For the text-containing cell, return its midpoint in [X, Y] coordinate format. 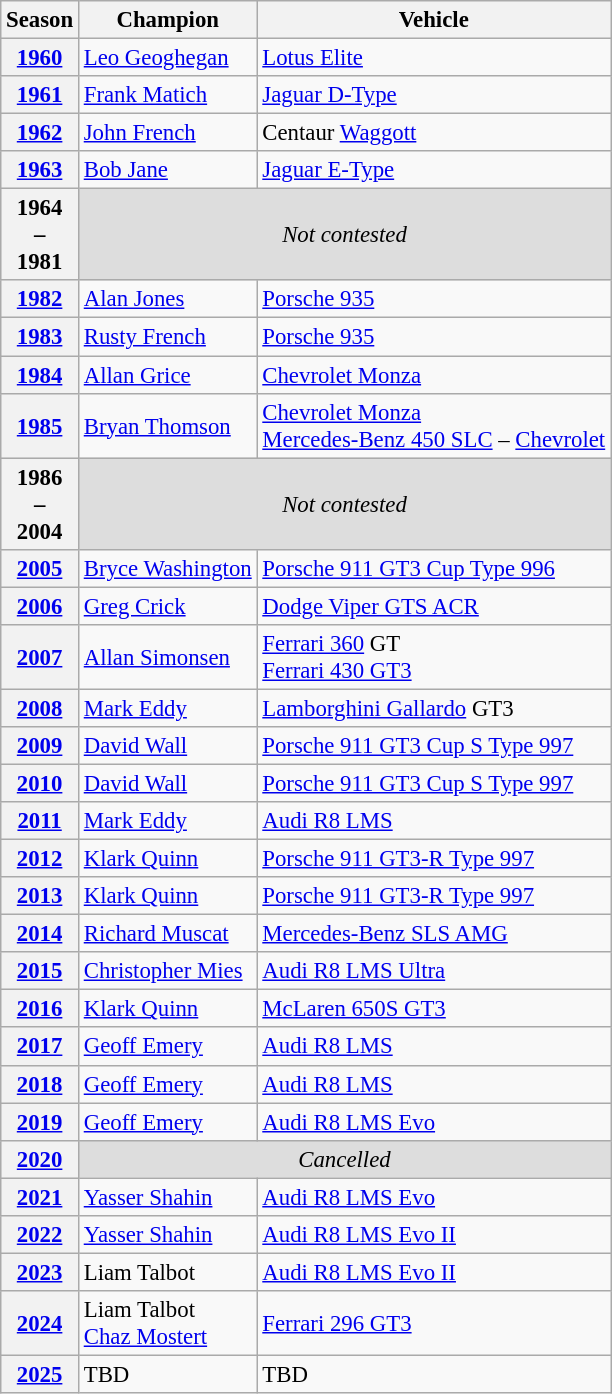
Jaguar D-Type [434, 95]
2022 [40, 1235]
2007 [40, 658]
Alan Jones [168, 299]
2014 [40, 934]
1962 [40, 133]
2009 [40, 746]
2024 [40, 1324]
2016 [40, 1009]
2025 [40, 1374]
Greg Crick [168, 606]
1963 [40, 170]
1964–1981 [40, 235]
2012 [40, 859]
2013 [40, 896]
2010 [40, 783]
Chevrolet Monza Mercedes-Benz 450 SLC – Chevrolet [434, 426]
Bryan Thomson [168, 426]
Porsche 911 GT3 Cup Type 996 [434, 568]
2021 [40, 1197]
Centaur Waggott [434, 133]
2006 [40, 606]
Cancelled [344, 1159]
1961 [40, 95]
Ferrari 296 GT3 [434, 1324]
Vehicle [434, 20]
2020 [40, 1159]
Lotus Elite [434, 58]
Jaguar E-Type [434, 170]
Mercedes-Benz SLS AMG [434, 934]
Lamborghini Gallardo GT3 [434, 708]
2023 [40, 1272]
Liam Talbot Chaz Mostert [168, 1324]
1986–2004 [40, 504]
Allan Grice [168, 375]
Bob Jane [168, 170]
Christopher Mies [168, 971]
1960 [40, 58]
McLaren 650S GT3 [434, 1009]
2018 [40, 1084]
1982 [40, 299]
2019 [40, 1122]
John French [168, 133]
2008 [40, 708]
2011 [40, 821]
1985 [40, 426]
Allan Simonsen [168, 658]
Audi R8 LMS Ultra [434, 971]
Champion [168, 20]
2017 [40, 1047]
Frank Matich [168, 95]
Liam Talbot [168, 1272]
Ferrari 360 GTFerrari 430 GT3 [434, 658]
2015 [40, 971]
Rusty French [168, 337]
Leo Geoghegan [168, 58]
Richard Muscat [168, 934]
Chevrolet Monza [434, 375]
Season [40, 20]
1984 [40, 375]
Dodge Viper GTS ACR [434, 606]
Bryce Washington [168, 568]
2005 [40, 568]
1983 [40, 337]
